Find where the given text appears and provide that cell's center as [X, Y] coordinate. 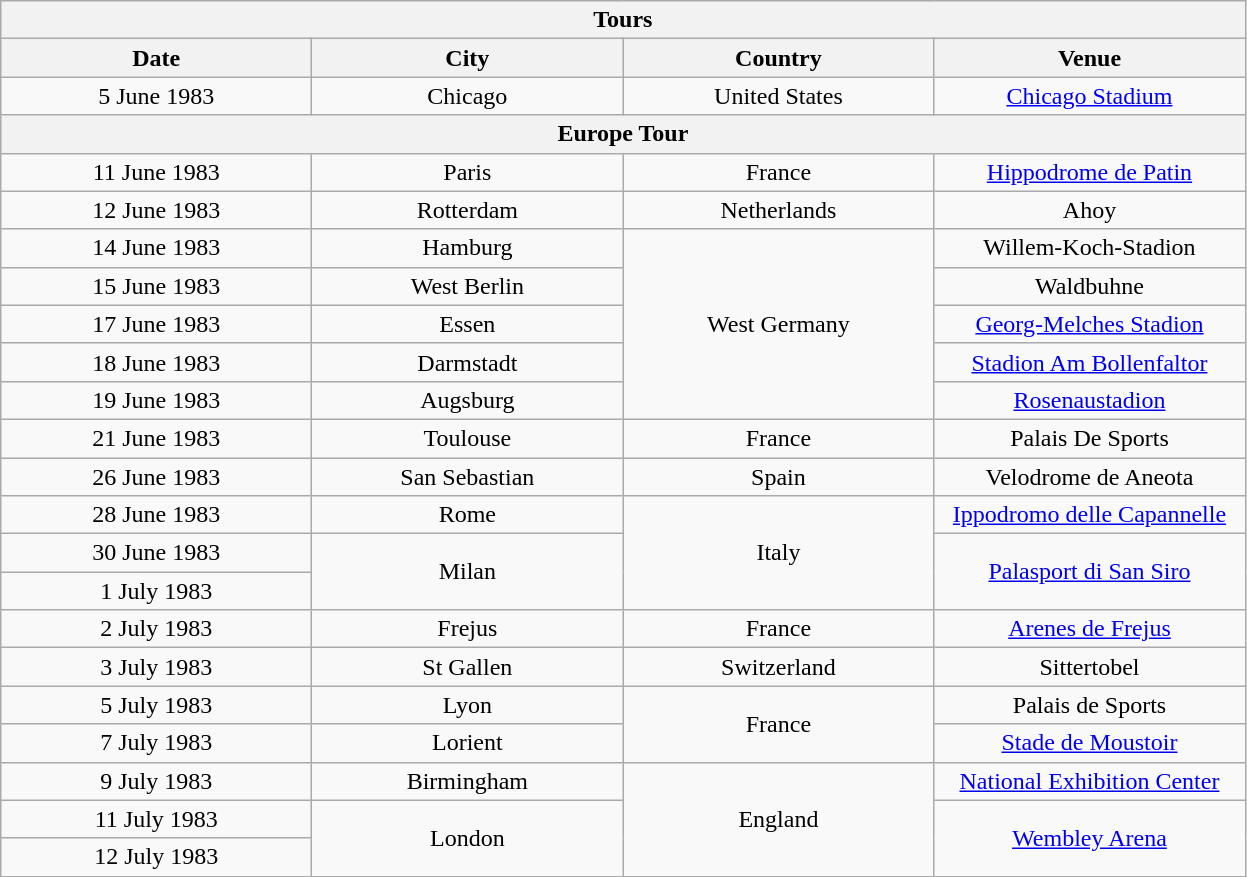
Venue [1090, 58]
Country [778, 58]
Rotterdam [468, 210]
St Gallen [468, 667]
West Germany [778, 324]
City [468, 58]
12 June 1983 [156, 210]
Arenes de Frejus [1090, 629]
England [778, 819]
Palais De Sports [1090, 438]
Tours [623, 20]
Paris [468, 172]
United States [778, 96]
Stade de Moustoir [1090, 743]
Wembley Arena [1090, 838]
Hamburg [468, 248]
11 June 1983 [156, 172]
5 July 1983 [156, 705]
Palasport di San Siro [1090, 572]
Milan [468, 572]
11 July 1983 [156, 819]
Rome [468, 515]
Frejus [468, 629]
17 June 1983 [156, 324]
Lyon [468, 705]
Toulouse [468, 438]
Sittertobel [1090, 667]
Ippodromo delle Capannelle [1090, 515]
Ahoy [1090, 210]
National Exhibition Center [1090, 781]
Rosenaustadion [1090, 400]
San Sebastian [468, 477]
Velodrome de Aneota [1090, 477]
Lorient [468, 743]
Chicago Stadium [1090, 96]
Switzerland [778, 667]
9 July 1983 [156, 781]
Hippodrome de Patin [1090, 172]
Essen [468, 324]
12 July 1983 [156, 857]
Netherlands [778, 210]
Birmingham [468, 781]
2 July 1983 [156, 629]
26 June 1983 [156, 477]
19 June 1983 [156, 400]
5 June 1983 [156, 96]
Spain [778, 477]
Georg-Melches Stadion [1090, 324]
21 June 1983 [156, 438]
Darmstadt [468, 362]
Chicago [468, 96]
28 June 1983 [156, 515]
Stadion Am Bollenfaltor [1090, 362]
Europe Tour [623, 134]
15 June 1983 [156, 286]
Italy [778, 553]
7 July 1983 [156, 743]
London [468, 838]
Willem-Koch-Stadion [1090, 248]
18 June 1983 [156, 362]
Waldbuhne [1090, 286]
Date [156, 58]
1 July 1983 [156, 591]
30 June 1983 [156, 553]
Palais de Sports [1090, 705]
Augsburg [468, 400]
14 June 1983 [156, 248]
West Berlin [468, 286]
3 July 1983 [156, 667]
